Scan for the cell matching the given text and deliver its (X, Y) coordinate at center. 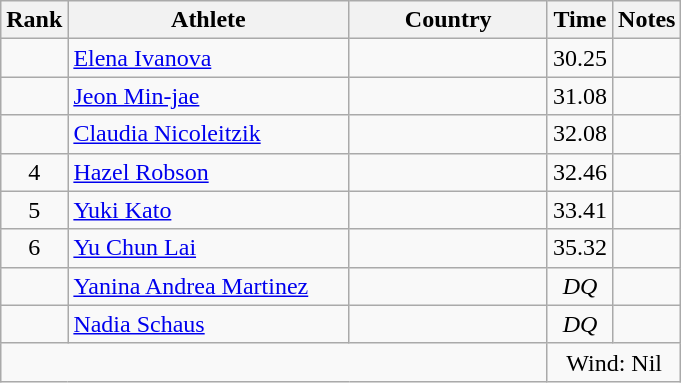
Nadia Schaus (208, 324)
33.41 (580, 210)
6 (34, 248)
Claudia Nicoleitzik (208, 134)
Wind: Nil (614, 362)
Notes (647, 20)
32.46 (580, 172)
Time (580, 20)
30.25 (580, 58)
35.32 (580, 248)
4 (34, 172)
Rank (34, 20)
Yuki Kato (208, 210)
Elena Ivanova (208, 58)
Yanina Andrea Martinez (208, 286)
32.08 (580, 134)
Athlete (208, 20)
Yu Chun Lai (208, 248)
31.08 (580, 96)
Jeon Min-jae (208, 96)
5 (34, 210)
Country (448, 20)
Hazel Robson (208, 172)
